Detect which cell encompasses the target text, then output its (X, Y) center coordinate. 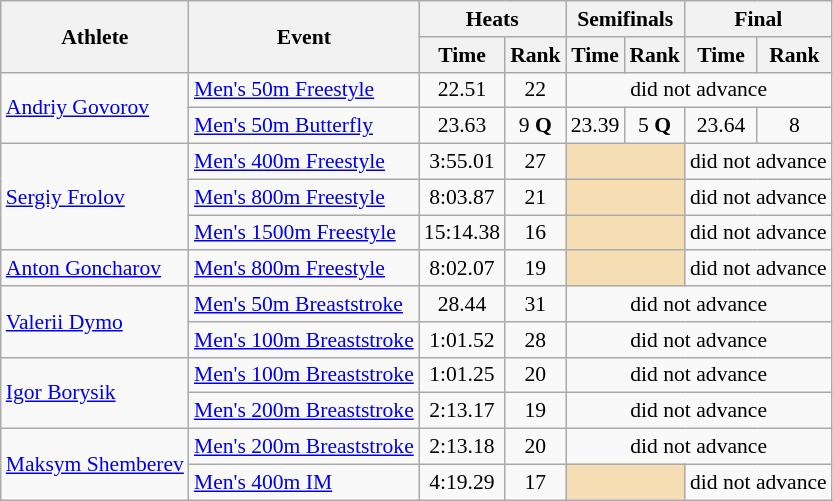
Semifinals (626, 19)
Final (758, 19)
8 (794, 126)
8:03.87 (462, 197)
Men's 50m Butterfly (304, 126)
27 (536, 162)
2:13.17 (462, 411)
Sergiy Frolov (95, 198)
31 (536, 304)
Men's 50m Freestyle (304, 90)
Anton Goncharov (95, 269)
Men's 50m Breaststroke (304, 304)
21 (536, 197)
23.39 (596, 126)
22.51 (462, 90)
5 Q (654, 126)
Valerii Dymo (95, 322)
Men's 400m Freestyle (304, 162)
22 (536, 90)
28 (536, 340)
Men's 400m IM (304, 482)
9 Q (536, 126)
3:55.01 (462, 162)
23.63 (462, 126)
8:02.07 (462, 269)
15:14.38 (462, 233)
Andriy Govorov (95, 108)
Maksym Shemberev (95, 464)
Heats (492, 19)
2:13.18 (462, 447)
28.44 (462, 304)
Men's 1500m Freestyle (304, 233)
Igor Borysik (95, 392)
16 (536, 233)
17 (536, 482)
Athlete (95, 36)
4:19.29 (462, 482)
23.64 (721, 126)
1:01.52 (462, 340)
Event (304, 36)
1:01.25 (462, 375)
